Find where the given text appears and provide that cell's center as (x, y) coordinate. 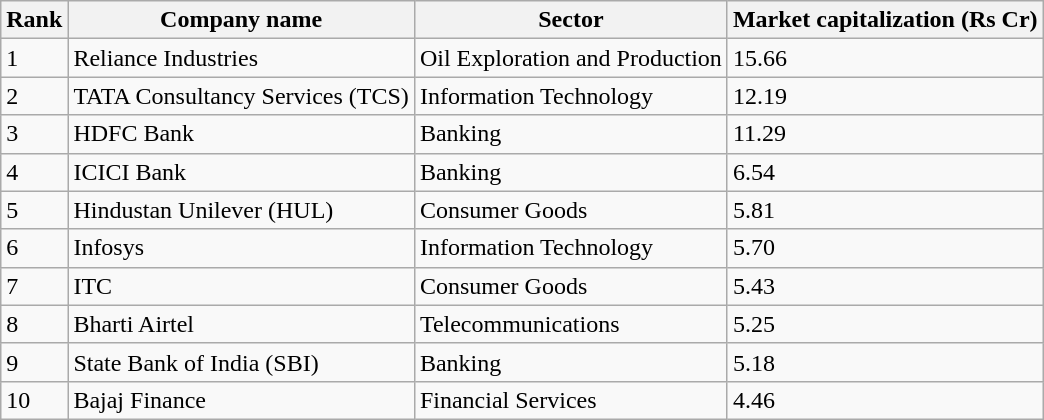
5.81 (885, 210)
5 (34, 210)
2 (34, 96)
State Bank of India (SBI) (242, 362)
9 (34, 362)
11.29 (885, 134)
4 (34, 172)
ICICI Bank (242, 172)
Company name (242, 20)
5.25 (885, 324)
Bajaj Finance (242, 400)
3 (34, 134)
Telecommunications (570, 324)
Bharti Airtel (242, 324)
7 (34, 286)
15.66 (885, 58)
HDFC Bank (242, 134)
5.18 (885, 362)
Sector (570, 20)
ITC (242, 286)
Market capitalization (Rs Cr) (885, 20)
Financial Services (570, 400)
10 (34, 400)
5.43 (885, 286)
6.54 (885, 172)
Hindustan Unilever (HUL) (242, 210)
4.46 (885, 400)
12.19 (885, 96)
8 (34, 324)
Oil Exploration and Production (570, 58)
Rank (34, 20)
1 (34, 58)
Reliance Industries (242, 58)
6 (34, 248)
Infosys (242, 248)
TATA Consultancy Services (TCS) (242, 96)
5.70 (885, 248)
